Locate the cell with the specified text and output its [x, y] center coordinate. 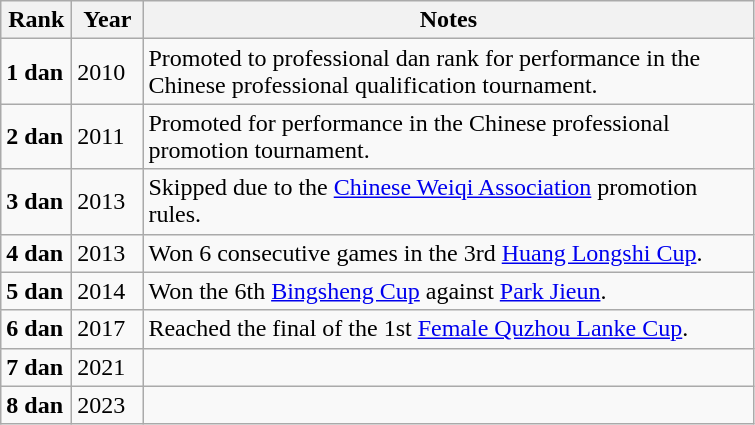
1 dan [36, 72]
5 dan [36, 291]
2010 [108, 72]
Promoted for performance in the Chinese professional promotion tournament. [448, 136]
6 dan [36, 329]
Won 6 consecutive games in the 3rd Huang Longshi Cup. [448, 253]
2023 [108, 405]
2014 [108, 291]
Reached the final of the 1st Female Quzhou Lanke Cup. [448, 329]
Year [108, 20]
7 dan [36, 367]
2017 [108, 329]
Skipped due to the Chinese Weiqi Association promotion rules. [448, 202]
Promoted to professional dan rank for performance in the Chinese professional qualification tournament. [448, 72]
Notes [448, 20]
3 dan [36, 202]
2 dan [36, 136]
4 dan [36, 253]
Won the 6th Bingsheng Cup against Park Jieun. [448, 291]
Rank [36, 20]
2011 [108, 136]
8 dan [36, 405]
2021 [108, 367]
